Determine the [X, Y] coordinate at the center of the cell enclosing the given text.  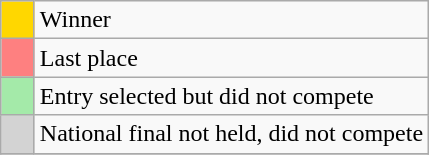
Winner [231, 20]
Entry selected but did not compete [231, 96]
National final not held, did not compete [231, 134]
Last place [231, 58]
